Scan for the cell matching the given text and deliver its (X, Y) coordinate at center. 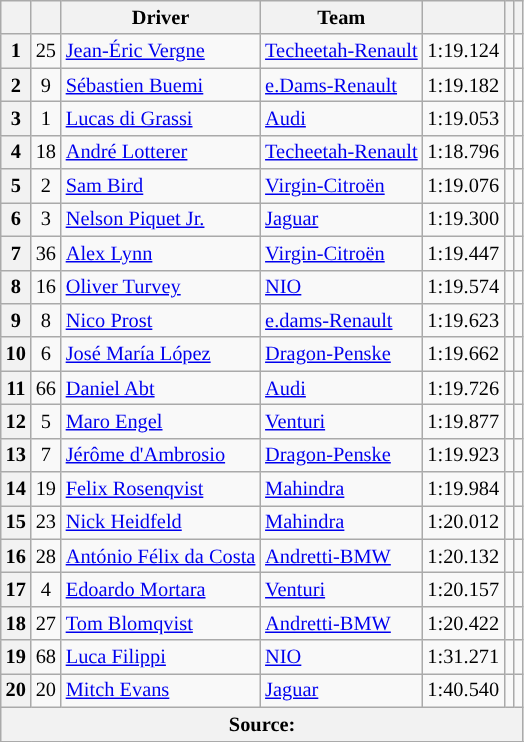
36 (46, 253)
1:19.877 (463, 421)
Luca Filippi (160, 657)
28 (46, 556)
15 (16, 522)
Nelson Piquet Jr. (160, 219)
1:19.726 (463, 388)
1:20.012 (463, 522)
1:19.662 (463, 354)
27 (46, 623)
12 (16, 421)
1:19.076 (463, 186)
Nick Heidfeld (160, 522)
10 (16, 354)
Driver (160, 17)
Edoardo Mortara (160, 589)
Tom Blomqvist (160, 623)
António Félix da Costa (160, 556)
1:19.623 (463, 320)
Team (341, 17)
Jean-Éric Vergne (160, 51)
13 (16, 455)
66 (46, 388)
Mitch Evans (160, 690)
1:19.447 (463, 253)
1:20.132 (463, 556)
1:20.157 (463, 589)
Lucas di Grassi (160, 118)
Daniel Abt (160, 388)
1:19.124 (463, 51)
Sébastien Buemi (160, 85)
Nico Prost (160, 320)
e.dams-Renault (341, 320)
Alex Lynn (160, 253)
1:19.984 (463, 489)
14 (16, 489)
Sam Bird (160, 186)
José María López (160, 354)
1:19.300 (463, 219)
1:19.574 (463, 287)
1:20.422 (463, 623)
Jérôme d'Ambrosio (160, 455)
André Lotterer (160, 152)
1:19.053 (463, 118)
Felix Rosenqvist (160, 489)
11 (16, 388)
17 (16, 589)
1:31.271 (463, 657)
Source: (262, 724)
Maro Engel (160, 421)
1:40.540 (463, 690)
e.Dams-Renault (341, 85)
1:19.923 (463, 455)
68 (46, 657)
1:19.182 (463, 85)
Oliver Turvey (160, 287)
1:18.796 (463, 152)
25 (46, 51)
23 (46, 522)
